Search for the cell housing the specified text and yield its [X, Y] center coordinate. 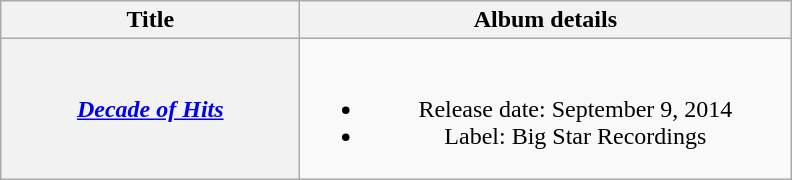
Title [150, 20]
Decade of Hits [150, 109]
Release date: September 9, 2014Label: Big Star Recordings [546, 109]
Album details [546, 20]
